Find where the given text appears and provide that cell's center as (X, Y) coordinate. 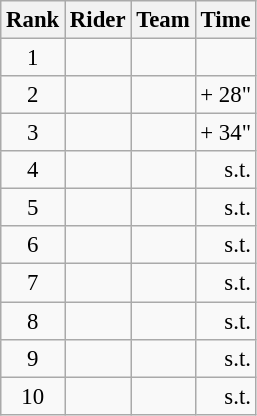
7 (33, 283)
Time (226, 20)
1 (33, 58)
+ 28" (226, 95)
8 (33, 321)
Team (163, 20)
5 (33, 208)
+ 34" (226, 133)
Rank (33, 20)
9 (33, 358)
Rider (98, 20)
10 (33, 396)
6 (33, 245)
2 (33, 95)
4 (33, 170)
3 (33, 133)
